Detect which cell encompasses the target text, then output its (x, y) center coordinate. 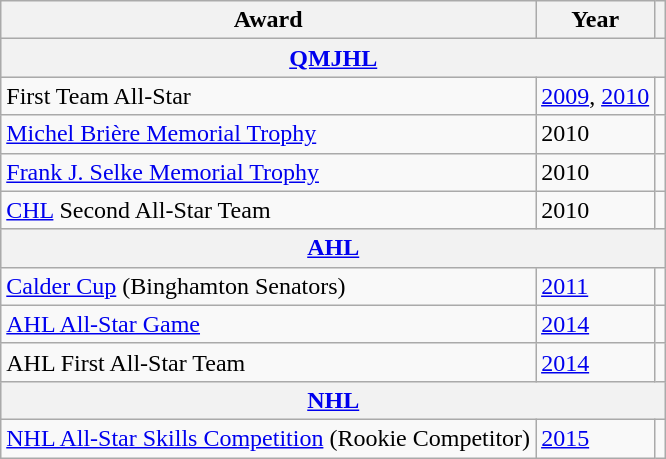
NHL (334, 400)
QMJHL (334, 58)
AHL (334, 248)
AHL First All-Star Team (268, 362)
2011 (596, 286)
Calder Cup (Binghamton Senators) (268, 286)
NHL All-Star Skills Competition (Rookie Competitor) (268, 438)
Award (268, 20)
Year (596, 20)
Michel Brière Memorial Trophy (268, 134)
2015 (596, 438)
First Team All-Star (268, 96)
CHL Second All-Star Team (268, 210)
Frank J. Selke Memorial Trophy (268, 172)
2009, 2010 (596, 96)
AHL All-Star Game (268, 324)
